Determine the [X, Y] coordinate at the center of the cell enclosing the given text.  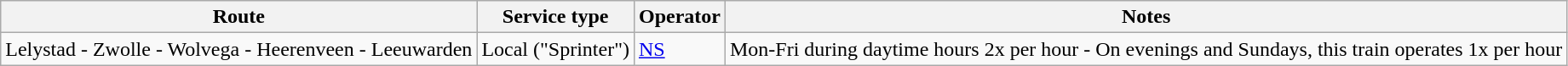
Mon-Fri during daytime hours 2x per hour - On evenings and Sundays, this train operates 1x per hour [1146, 49]
Lelystad - Zwolle - Wolvega - Heerenveen - Leeuwarden [238, 49]
Route [238, 17]
Local ("Sprinter") [555, 49]
Notes [1146, 17]
Service type [555, 17]
Operator [680, 17]
NS [680, 49]
